Extract the [X, Y] coordinate from the center of the cell holding the provided text.  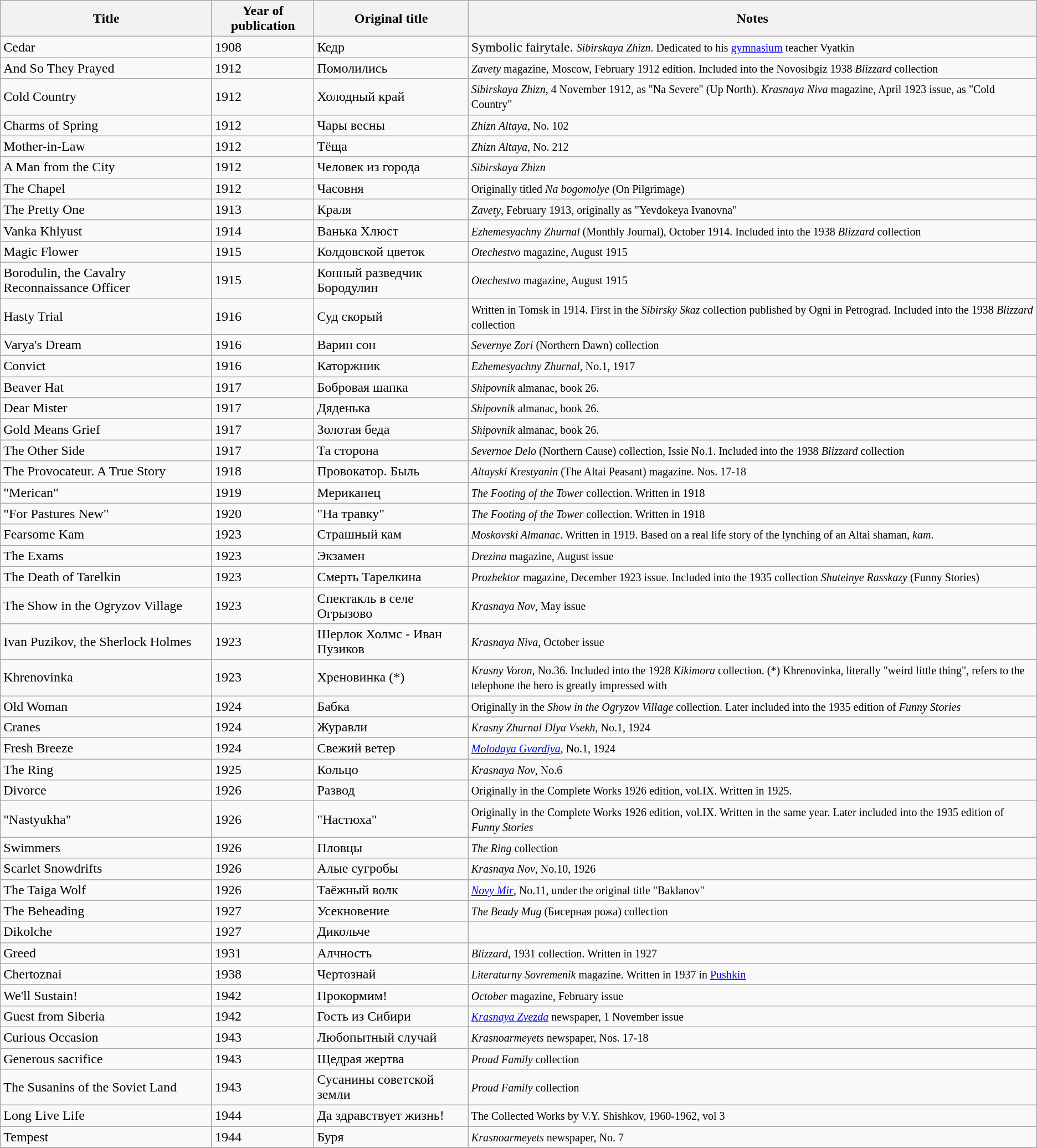
Title [106, 19]
The Other Side [106, 450]
Zhizn Altaya, No. 102 [752, 125]
Ezhemesyachny Zhurnal (Monthly Journal), October 1914. Included into the 1938 Blizzard collection [752, 230]
The Death of Tarelkin [106, 577]
"Nastyukha" [106, 819]
Krasnoarmeyets newspaper, Nos. 17-18 [752, 1037]
Смерть Тарелкина [391, 577]
Сусанины советской земли [391, 1087]
Written in Tomsk in 1914. First in the Sibirsky Skaz collection published by Ogni in Petrograd. Included into the 1938 Blizzard collection [752, 316]
Экзамен [391, 556]
Magic Flower [106, 252]
The Beady Mug (Бисерная рожа) collection [752, 911]
Мериканец [391, 493]
Generous sacrifice [106, 1059]
Hasty Trial [106, 316]
"For Pastures New" [106, 514]
Krasnaya Niva, October issue [752, 642]
Золотая беда [391, 429]
Чертознай [391, 974]
Прокормим! [391, 995]
Originally in the Show in the Ogryzov Village collection. Later included into the 1935 edition of Funny Stories [752, 706]
We'll Sustain! [106, 995]
Guest from Siberia [106, 1016]
Dear Mister [106, 408]
Drezina magazine, August issue [752, 556]
Zavety, February 1913, originally as "Yevdokeya Ivanovna" [752, 209]
1919 [263, 493]
1914 [263, 230]
Originally in the Complete Works 1926 edition, vol.IX. Written in 1925. [752, 791]
Свежий ветер [391, 749]
Кедр [391, 47]
Конный разведчик Бородулин [391, 280]
1908 [263, 47]
Страшный кам [391, 535]
Часовня [391, 188]
Divorce [106, 791]
Человек из города [391, 167]
Усекновение [391, 911]
Literaturny Sovremenik magazine. Written in 1937 in Pushkin [752, 974]
Dikolche [106, 932]
And So They Prayed [106, 68]
Щедрая жертва [391, 1059]
Тёща [391, 146]
The Susanins of the Soviet Land [106, 1087]
Originally in the Complete Works 1926 edition, vol.IX. Written in the same year. Later included into the 1935 edition of Funny Stories [752, 819]
Провокатор. Быль [391, 471]
Дяденька [391, 408]
1931 [263, 953]
Бабка [391, 706]
Краля [391, 209]
Спектакль в селе Огрызово [391, 605]
Да здравствует жизнь! [391, 1116]
A Man from the City [106, 167]
Ванька Хлюст [391, 230]
Charms of Spring [106, 125]
Варин сон [391, 345]
Year of publication [263, 19]
Ivan Puzikov, the Sherlock Holmes [106, 642]
Greed [106, 953]
Холодный край [391, 96]
Fearsome Kam [106, 535]
Long Live Life [106, 1116]
Krasnaya Zvezda newspaper, 1 November issue [752, 1016]
Mother-in-Law [106, 146]
Помолились [391, 68]
Krasnaya Nov, No.6 [752, 770]
Moskovski Almanac. Written in 1919. Based on a real life story of the lynching of an Altai shaman, kam. [752, 535]
Та сторона [391, 450]
Vanka Khlyust [106, 230]
Развод [391, 791]
Krasnaya Nov, No.10, 1926 [752, 869]
Гость из Сибири [391, 1016]
Varya's Dream [106, 345]
Алчность [391, 953]
Scarlet Snowdrifts [106, 869]
Khrenovinka [106, 677]
Каторжник [391, 366]
Cold Country [106, 96]
Пловцы [391, 848]
Symbolic fairytale. Sibirskaya Zhizn. Dedicated to his gymnasium teacher Vyatkin [752, 47]
1925 [263, 770]
Sibirskaya Zhizn [752, 167]
The Chapel [106, 188]
Zhizn Altaya, No. 212 [752, 146]
Krasnoarmeyets newspaper, No. 7 [752, 1137]
Borodulin, the Cavalry Reconnaissance Officer [106, 280]
Original title [391, 19]
Severnуe Zori (Northern Dawn) collection [752, 345]
1913 [263, 209]
Krasny Zhurnal Dlya Vsekh, No.1, 1924 [752, 727]
Tempest [106, 1137]
1938 [263, 974]
Krasnaya Nov, May issue [752, 605]
Molodaya Gvardiya, No.1, 1924 [752, 749]
Ezhemesyachny Zhurnal, No.1, 1917 [752, 366]
October magazine, February issue [752, 995]
Хреновинка (*) [391, 677]
The Exams [106, 556]
Novy Mir, No.11, under the original title "Baklanov" [752, 890]
Кольцо [391, 770]
Бобровая шапка [391, 387]
Cedar [106, 47]
Convict [106, 366]
1918 [263, 471]
Altayski Krestyanin (The Altai Peasant) magazine. Nos. 17-18 [752, 471]
Чары весны [391, 125]
Таёжный волк [391, 890]
Журавли [391, 727]
Severnoe Delo (Northern Cause) collection, Issie No.1. Included into the 1938 Blizzard collection [752, 450]
Колдовской цветок [391, 252]
"Merican" [106, 493]
Chertoznai [106, 974]
The Beheading [106, 911]
Fresh Breeze [106, 749]
The Collected Works by V.Y. Shishkov, 1960-1962, vol 3 [752, 1116]
Notes [752, 19]
Gold Means Grief [106, 429]
Originally titled Na bogomolye (On Pilgrimage) [752, 188]
Суд скорый [391, 316]
Beaver Hat [106, 387]
Дикольче [391, 932]
Любопытный случай [391, 1037]
"На травку" [391, 514]
Old Woman [106, 706]
The Show in the Ogryzov Village [106, 605]
Cranes [106, 727]
Sibirskaya Zhizn, 4 November 1912, as "Na Severe" (Up North). Krasnaya Niva magazine, April 1923 issue, as "Cold Country" [752, 96]
Алые сугробы [391, 869]
Prozhektor magazine, December 1923 issue. Included into the 1935 collection Shuteinye Rasskazy (Funny Stories) [752, 577]
1920 [263, 514]
"Настюха" [391, 819]
Curious Occasion [106, 1037]
Blizzard, 1931 collection. Written in 1927 [752, 953]
Шерлок Холмс - Иван Пузиков [391, 642]
The Ring collection [752, 848]
The Ring [106, 770]
Swimmers [106, 848]
Zavety magazine, Moscow, February 1912 edition. Included into the Novosibgiz 1938 Blizzard collection [752, 68]
The Provocateur. A True Story [106, 471]
Буря [391, 1137]
The Pretty One [106, 209]
The Taiga Wolf [106, 890]
